Determine the (x, y) coordinate at the center of the cell enclosing the given text.  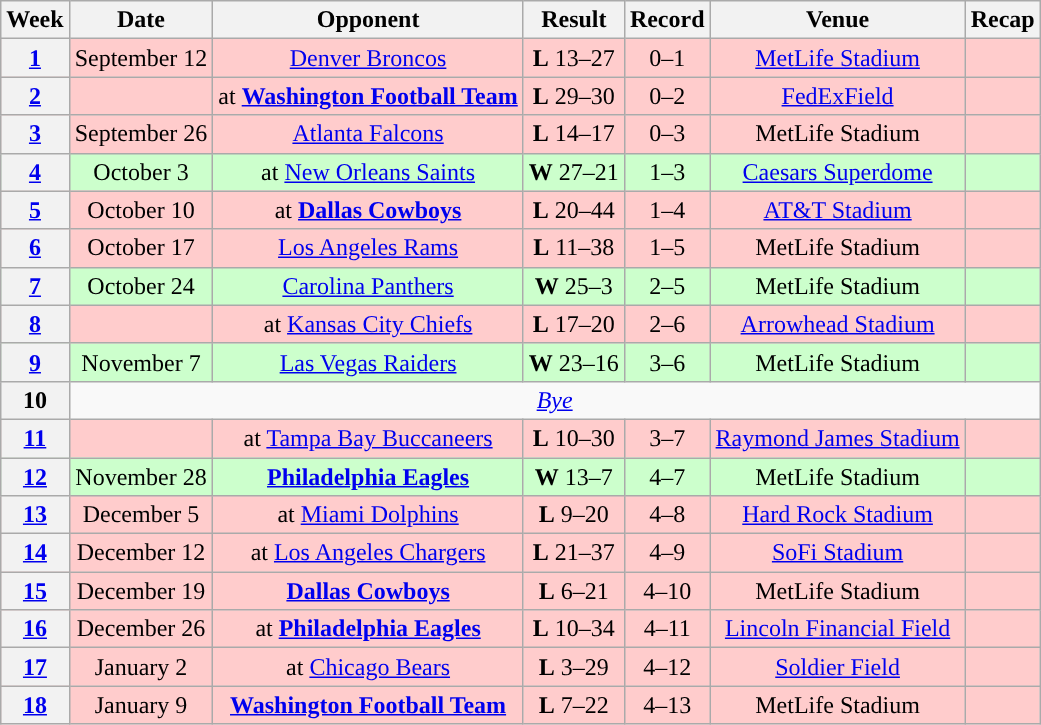
4–12 (667, 667)
L 3–29 (574, 667)
W 25–3 (574, 286)
1–5 (667, 248)
at Tampa Bay Buccaneers (368, 438)
November 7 (141, 362)
December 26 (141, 629)
November 28 (141, 477)
4–9 (667, 553)
Bye (554, 400)
15 (35, 591)
October 24 (141, 286)
October 10 (141, 210)
L 17–20 (574, 324)
11 (35, 438)
13 (35, 515)
7 (35, 286)
6 (35, 248)
Recap (1002, 20)
14 (35, 553)
L 11–38 (574, 248)
2–6 (667, 324)
Carolina Panthers (368, 286)
Date (141, 20)
4–7 (667, 477)
Atlanta Falcons (368, 134)
8 (35, 324)
January 2 (141, 667)
Washington Football Team (368, 705)
at Philadelphia Eagles (368, 629)
17 (35, 667)
at Los Angeles Chargers (368, 553)
16 (35, 629)
0–2 (667, 96)
L 13–27 (574, 58)
4–10 (667, 591)
at Dallas Cowboys (368, 210)
September 26 (141, 134)
Soldier Field (838, 667)
4–13 (667, 705)
Raymond James Stadium (838, 438)
at Miami Dolphins (368, 515)
September 12 (141, 58)
Philadelphia Eagles (368, 477)
December 19 (141, 591)
1–3 (667, 172)
12 (35, 477)
Denver Broncos (368, 58)
2 (35, 96)
10 (35, 400)
0–1 (667, 58)
at New Orleans Saints (368, 172)
W 23–16 (574, 362)
L 7–22 (574, 705)
3–7 (667, 438)
Caesars Superdome (838, 172)
Arrowhead Stadium (838, 324)
3 (35, 134)
FedExField (838, 96)
at Chicago Bears (368, 667)
October 17 (141, 248)
L 9–20 (574, 515)
L 6–21 (574, 591)
4 (35, 172)
W 13–7 (574, 477)
at Washington Football Team (368, 96)
SoFi Stadium (838, 553)
5 (35, 210)
L 20–44 (574, 210)
Hard Rock Stadium (838, 515)
AT&T Stadium (838, 210)
Opponent (368, 20)
W 27–21 (574, 172)
L 14–17 (574, 134)
Record (667, 20)
January 9 (141, 705)
Result (574, 20)
9 (35, 362)
Lincoln Financial Field (838, 629)
1–4 (667, 210)
1 (35, 58)
L 21–37 (574, 553)
Las Vegas Raiders (368, 362)
Week (35, 20)
2–5 (667, 286)
3–6 (667, 362)
L 29–30 (574, 96)
18 (35, 705)
4–11 (667, 629)
0–3 (667, 134)
at Kansas City Chiefs (368, 324)
4–8 (667, 515)
October 3 (141, 172)
Los Angeles Rams (368, 248)
L 10–30 (574, 438)
December 5 (141, 515)
L 10–34 (574, 629)
Dallas Cowboys (368, 591)
December 12 (141, 553)
Venue (838, 20)
